Search for the cell housing the specified text and yield its (x, y) center coordinate. 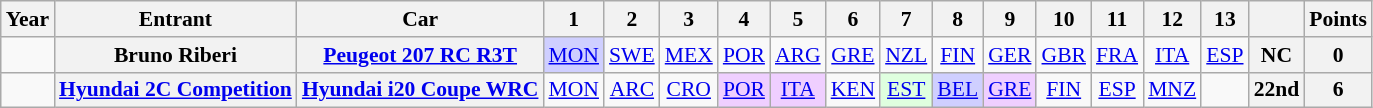
13 (1224, 19)
11 (1117, 19)
9 (1010, 19)
4 (744, 19)
FRA (1117, 55)
GBR (1064, 55)
NZL (906, 55)
8 (958, 19)
KEN (853, 90)
22nd (1277, 90)
7 (906, 19)
5 (798, 19)
CRO (689, 90)
MEX (689, 55)
Hyundai 2C Competition (176, 90)
Car (420, 19)
Peugeot 207 RC R3T (420, 55)
GER (1010, 55)
ARG (798, 55)
1 (574, 19)
Entrant (176, 19)
3 (689, 19)
ARC (632, 90)
2 (632, 19)
Bruno Riberi (176, 55)
NC (1277, 55)
0 (1338, 55)
Year (28, 19)
Points (1338, 19)
12 (1172, 19)
SWE (632, 55)
10 (1064, 19)
Hyundai i20 Coupe WRC (420, 90)
BEL (958, 90)
EST (906, 90)
MNZ (1172, 90)
